For the text-containing cell, return its midpoint in [x, y] coordinate format. 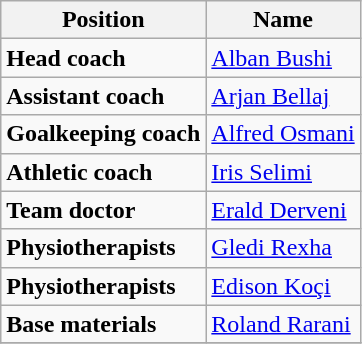
Goalkeeping coach [104, 134]
Name [283, 20]
Athletic coach [104, 172]
Head coach [104, 58]
Base materials [104, 324]
Position [104, 20]
Erald Derveni [283, 210]
Team doctor [104, 210]
Gledi Rexha [283, 248]
Iris Selimi [283, 172]
Assistant coach [104, 96]
Alfred Osmani [283, 134]
Alban Bushi [283, 58]
Arjan Bellaj [283, 96]
Roland Rarani [283, 324]
Edison Koçi [283, 286]
